Detect which cell encompasses the target text, then output its (X, Y) center coordinate. 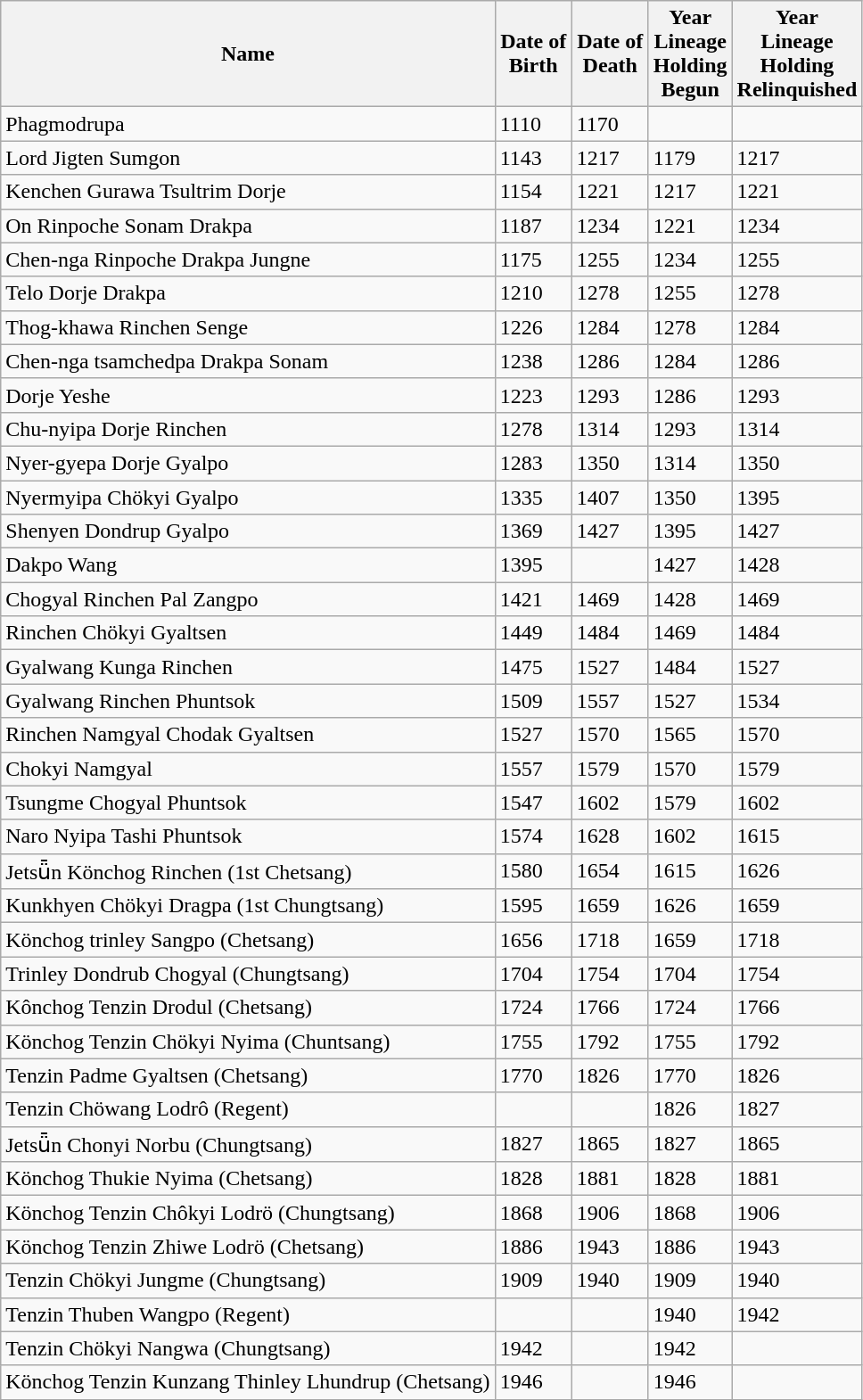
Nyermyipa Chökyi Gyalpo (248, 497)
Dakpo Wang (248, 565)
1238 (533, 361)
Thog-khawa Rinchen Senge (248, 327)
Könchog Tenzin Kunzang Thinley Lhundrup (Chetsang) (248, 1382)
1534 (797, 701)
Trinley Dondrub Chogyal (Chungtsang) (248, 974)
1407 (610, 497)
Rinchen Namgyal Chodak Gyaltsen (248, 735)
Shenyen Dondrup Gyalpo (248, 531)
Phagmodrupa (248, 124)
Kenchen Gurawa Tsultrim Dorje (248, 192)
1547 (533, 803)
Rinchen Chökyi Gyaltsen (248, 633)
1154 (533, 192)
Chen-nga Rinpoche Drakpa Jungne (248, 259)
1179 (690, 158)
1580 (533, 871)
Naro Nyipa Tashi Phuntsok (248, 836)
1421 (533, 599)
Nyer-gyepa Dorje Gyalpo (248, 463)
1369 (533, 531)
Year Lineage Holding Begun (690, 54)
Telo Dorje Drakpa (248, 293)
1210 (533, 293)
1110 (533, 124)
Kônchog Tenzin Drodul (Chetsang) (248, 1008)
1449 (533, 633)
1223 (533, 395)
1143 (533, 158)
Könchog Tenzin Chökyi Nyima (Chuntsang) (248, 1042)
Year Lineage Holding Relinquished (797, 54)
Chokyi Namgyal (248, 769)
1283 (533, 463)
Chogyal Rinchen Pal Zangpo (248, 599)
1187 (533, 226)
Chen-nga tsamchedpa Drakpa Sonam (248, 361)
1565 (690, 735)
Jetsǖn Chonyi Norbu (Chungtsang) (248, 1144)
Date of Birth (533, 54)
Tenzin Chöwang Lodrô (Regent) (248, 1109)
Tsungme Chogyal Phuntsok (248, 803)
Lord Jigten Sumgon (248, 158)
1654 (610, 871)
Gyalwang Rinchen Phuntsok (248, 701)
Tenzin Padme Gyaltsen (Chetsang) (248, 1075)
Könchog Tenzin Zhiwe Lodrö (Chetsang) (248, 1247)
1509 (533, 701)
1656 (533, 940)
1226 (533, 327)
Date of Death (610, 54)
Könchog trinley Sangpo (Chetsang) (248, 940)
1574 (533, 836)
Gyalwang Kunga Rinchen (248, 667)
Könchog Thukie Nyima (Chetsang) (248, 1179)
Tenzin Thuben Wangpo (Regent) (248, 1314)
Kunkhyen Chökyi Dragpa (1st Chungtsang) (248, 906)
1595 (533, 906)
1628 (610, 836)
Könchog Tenzin Chôkyi Lodrö (Chungtsang) (248, 1213)
1175 (533, 259)
Tenzin Chökyi Jungme (Chungtsang) (248, 1281)
Jetsǖn Könchog Rinchen (1st Chetsang) (248, 871)
Name (248, 54)
Dorje Yeshe (248, 395)
On Rinpoche Sonam Drakpa (248, 226)
Tenzin Chökyi Nangwa (Chungtsang) (248, 1348)
1170 (610, 124)
1335 (533, 497)
1475 (533, 667)
Chu-nyipa Dorje Rinchen (248, 429)
